Locate the cell with the specified text and output its [X, Y] center coordinate. 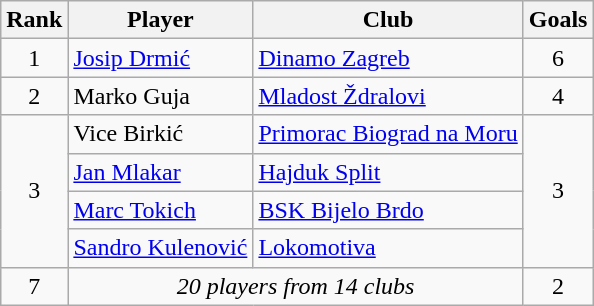
Rank [34, 20]
Marc Tokich [160, 210]
Hajduk Split [388, 172]
7 [34, 286]
Sandro Kulenović [160, 248]
BSK Bijelo Brdo [388, 210]
Josip Drmić [160, 58]
Mladost Ždralovi [388, 96]
6 [558, 58]
Jan Mlakar [160, 172]
Vice Birkić [160, 134]
Marko Guja [160, 96]
Primorac Biograd na Moru [388, 134]
Lokomotiva [388, 248]
20 players from 14 clubs [296, 286]
Goals [558, 20]
4 [558, 96]
Club [388, 20]
Player [160, 20]
1 [34, 58]
Dinamo Zagreb [388, 58]
